Return the [X, Y] coordinate for the center point of the cell that contains the specified text.  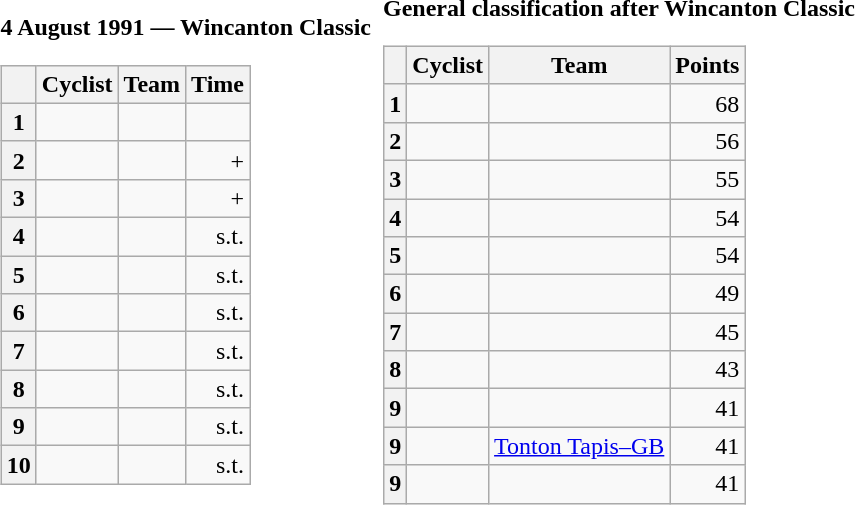
68 [708, 103]
55 [708, 179]
Tonton Tapis–GB [580, 446]
43 [708, 370]
Time [218, 84]
45 [708, 332]
49 [708, 294]
Points [708, 65]
10 [18, 465]
56 [708, 141]
